Detect which cell encompasses the target text, then output its [X, Y] center coordinate. 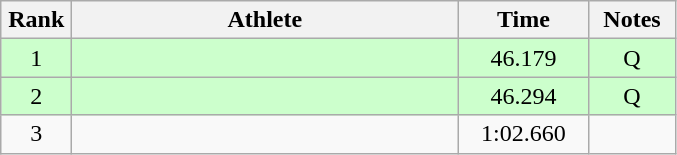
Time [524, 20]
Rank [36, 20]
1:02.660 [524, 134]
Athlete [265, 20]
46.179 [524, 58]
3 [36, 134]
46.294 [524, 96]
Notes [632, 20]
1 [36, 58]
2 [36, 96]
